Return the (x, y) coordinate for the center point of the cell that contains the specified text.  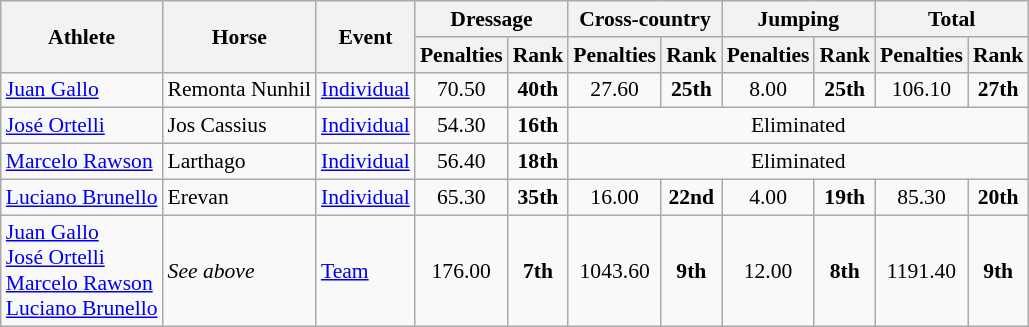
Larthago (240, 162)
Total (952, 19)
20th (998, 197)
Juan Gallo (82, 90)
106.10 (922, 90)
56.40 (462, 162)
65.30 (462, 197)
176.00 (462, 271)
See above (240, 271)
19th (844, 197)
Athlete (82, 36)
16th (538, 126)
4.00 (768, 197)
Team (366, 271)
12.00 (768, 271)
22nd (692, 197)
Jos Cassius (240, 126)
1043.60 (614, 271)
7th (538, 271)
8th (844, 271)
18th (538, 162)
Remonta Nunhil (240, 90)
Cross-country (644, 19)
16.00 (614, 197)
Luciano Brunello (82, 197)
Erevan (240, 197)
27th (998, 90)
40th (538, 90)
85.30 (922, 197)
35th (538, 197)
José Ortelli (82, 126)
Marcelo Rawson (82, 162)
Horse (240, 36)
1191.40 (922, 271)
70.50 (462, 90)
Event (366, 36)
54.30 (462, 126)
8.00 (768, 90)
Jumping (798, 19)
Juan GalloJosé OrtelliMarcelo RawsonLuciano Brunello (82, 271)
27.60 (614, 90)
Dressage (492, 19)
